Search for the cell housing the specified text and yield its [X, Y] center coordinate. 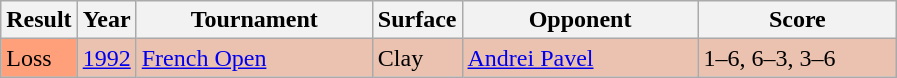
Clay [417, 58]
Result [39, 20]
Score [798, 20]
Tournament [254, 20]
1–6, 6–3, 3–6 [798, 58]
Loss [39, 58]
1992 [106, 58]
Surface [417, 20]
Opponent [580, 20]
Year [106, 20]
French Open [254, 58]
Andrei Pavel [580, 58]
